Extract the [X, Y] coordinate from the center of the cell holding the provided text.  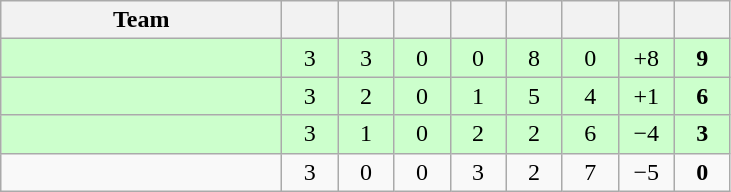
7 [590, 172]
+1 [646, 96]
−4 [646, 134]
5 [534, 96]
−5 [646, 172]
+8 [646, 58]
Team [142, 20]
4 [590, 96]
8 [534, 58]
9 [702, 58]
